For the text-containing cell, return its midpoint in (X, Y) coordinate format. 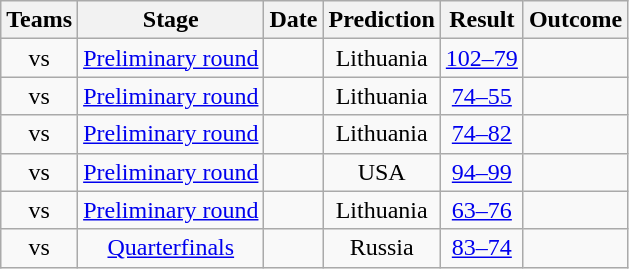
94–99 (482, 172)
83–74 (482, 248)
Stage (171, 20)
Prediction (382, 20)
Teams (40, 20)
74–55 (482, 96)
63–76 (482, 210)
Result (482, 20)
74–82 (482, 134)
Russia (382, 248)
Date (294, 20)
USA (382, 172)
102–79 (482, 58)
Outcome (575, 20)
Quarterfinals (171, 248)
